For the text-containing cell, return its midpoint in [X, Y] coordinate format. 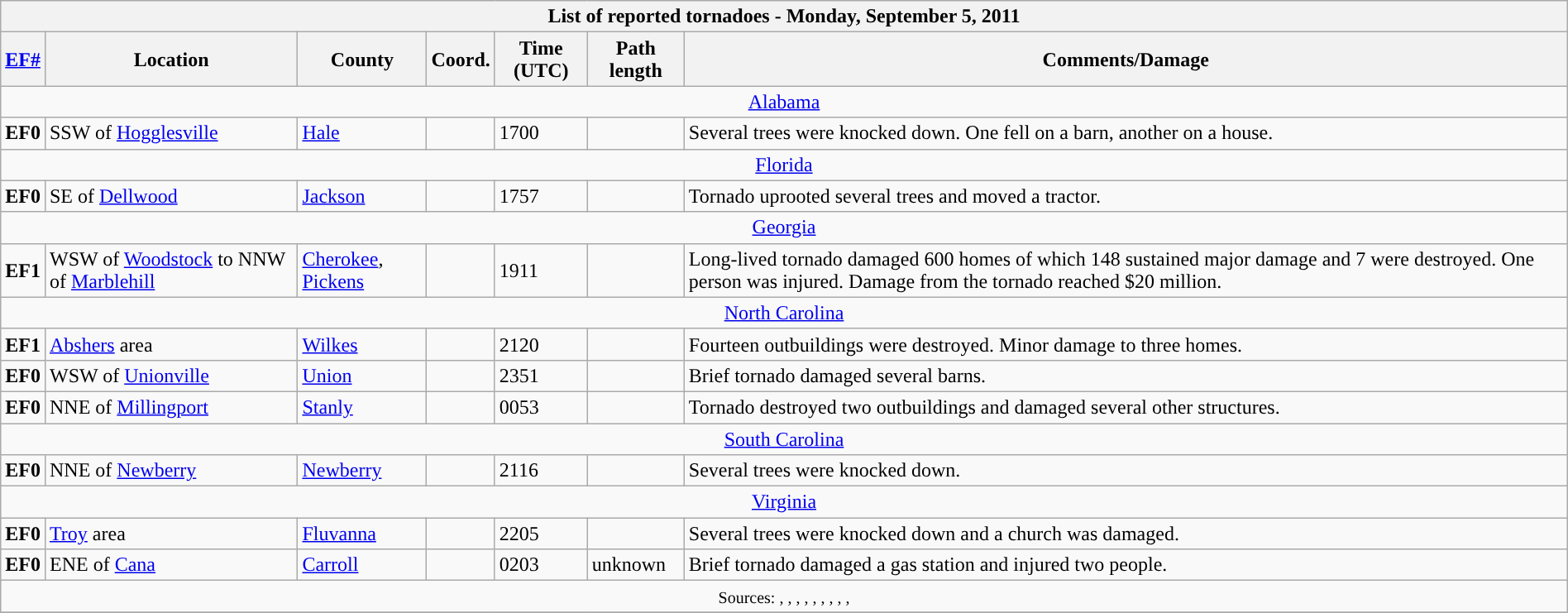
Tornado uprooted several trees and moved a tractor. [1126, 196]
2116 [541, 471]
Brief tornado damaged several barns. [1126, 376]
Location [170, 60]
Path length [635, 60]
Sources: , , , , , , , , , [784, 596]
List of reported tornadoes - Monday, September 5, 2011 [784, 17]
1757 [541, 196]
Hale [362, 133]
Stanly [362, 407]
WSW of Woodstock to NNW of Marblehill [170, 270]
Union [362, 376]
Several trees were knocked down. [1126, 471]
0053 [541, 407]
Several trees were knocked down. One fell on a barn, another on a house. [1126, 133]
Tornado destroyed two outbuildings and damaged several other structures. [1126, 407]
South Carolina [784, 439]
NNE of Millingport [170, 407]
Coord. [461, 60]
Fourteen outbuildings were destroyed. Minor damage to three homes. [1126, 344]
NNE of Newberry [170, 471]
0203 [541, 565]
Jackson [362, 196]
WSW of Unionville [170, 376]
Time (UTC) [541, 60]
Several trees were knocked down and a church was damaged. [1126, 534]
Carroll [362, 565]
Georgia [784, 227]
unknown [635, 565]
Abshers area [170, 344]
1911 [541, 270]
ENE of Cana [170, 565]
North Carolina [784, 313]
Comments/Damage [1126, 60]
Troy area [170, 534]
Alabama [784, 102]
2120 [541, 344]
2351 [541, 376]
SE of Dellwood [170, 196]
Virginia [784, 502]
Wilkes [362, 344]
County [362, 60]
Newberry [362, 471]
EF# [23, 60]
Cherokee, Pickens [362, 270]
2205 [541, 534]
Florida [784, 165]
Fluvanna [362, 534]
1700 [541, 133]
SSW of Hogglesville [170, 133]
Brief tornado damaged a gas station and injured two people. [1126, 565]
